For the text-containing cell, return its midpoint in [x, y] coordinate format. 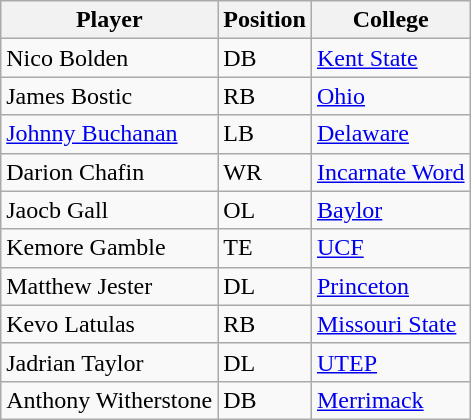
Princeton [390, 286]
UTEP [390, 362]
WR [265, 172]
TE [265, 248]
Position [265, 20]
Baylor [390, 210]
Matthew Jester [110, 286]
Kent State [390, 58]
Merrimack [390, 400]
College [390, 20]
James Bostic [110, 96]
Kevo Latulas [110, 324]
Kemore Gamble [110, 248]
Missouri State [390, 324]
Nico Bolden [110, 58]
Jadrian Taylor [110, 362]
Incarnate Word [390, 172]
LB [265, 134]
Darion Chafin [110, 172]
Anthony Witherstone [110, 400]
UCF [390, 248]
Delaware [390, 134]
OL [265, 210]
Player [110, 20]
Jaocb Gall [110, 210]
Ohio [390, 96]
Johnny Buchanan [110, 134]
